Identify which cell holds the provided text, then report its [x, y] central coordinate. 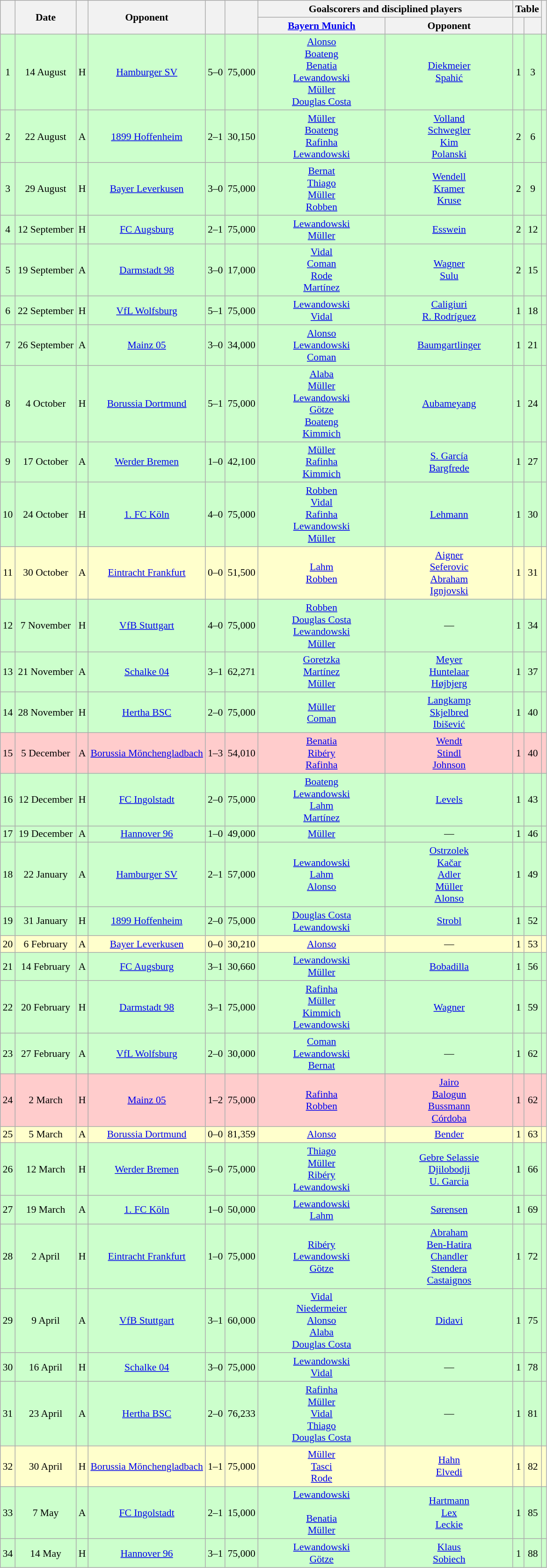
Müller Rafinha Kimmich [322, 462]
60,000 [241, 1321]
Lahm Robben [322, 573]
14 February [45, 966]
Robben Douglas Costa Lewandowski Müller [322, 625]
Wagner Sulu [449, 270]
81 [532, 1414]
Müller Boateng Rafinha Lewandowski [322, 137]
26 [8, 1169]
49 [532, 875]
Alonso Boateng Benatia Lewandowski Müller Douglas Costa [322, 72]
30,660 [241, 966]
7 May [45, 1513]
28 [8, 1256]
56 [532, 966]
Müller Coman [322, 712]
1–1 [215, 1466]
Hahn Elvedi [449, 1466]
1–3 [215, 754]
Didavi [449, 1321]
6 February [45, 944]
27 February [45, 1054]
72 [532, 1256]
51,500 [241, 573]
Bernat Thiago Müller Robben [322, 189]
2 March [45, 1100]
Strobl [449, 921]
30,210 [241, 944]
Baumgartlinger [449, 345]
14 August [45, 72]
29 August [45, 189]
Wagner [449, 1007]
5 December [45, 754]
17 October [45, 462]
88 [532, 1553]
17 [8, 834]
76,233 [241, 1414]
7 November [45, 625]
Caligiuri R. Rodríguez [449, 311]
30,000 [241, 1054]
14 May [45, 1553]
81,359 [241, 1135]
Ostrzolek Kačar Adler Müller Alonso [449, 875]
22 January [45, 875]
50,000 [241, 1209]
34,000 [241, 345]
25 [8, 1135]
Rafinha Robben [322, 1100]
Date [45, 17]
17,000 [241, 270]
57,000 [241, 875]
Levels [449, 799]
4 October [45, 403]
22 August [45, 137]
12 September [45, 229]
19 September [45, 270]
Benatia Ribéry Rafinha [322, 754]
Diekmeier Spahić [449, 72]
Müller Tasci Rode [322, 1466]
Esswein [449, 229]
1–2 [215, 1100]
46 [532, 834]
52 [532, 921]
30 October [45, 573]
53 [532, 944]
Thiago Müller Ribéry Lewandowski [322, 1169]
Rafinha Müller Vidal Thiago Douglas Costa [322, 1414]
37 [532, 672]
Sørensen [449, 1209]
23 [8, 1054]
Alonso Lewandowski Coman [322, 345]
Jairo Balogun Bussmann Córdoba [449, 1100]
22 September [45, 311]
Lehmann [449, 515]
Wendt Stindl Johnson [449, 754]
Aigner Seferovic Abraham Ignjovski [449, 573]
Coman Lewandowski Bernat [322, 1054]
Meyer Huntelaar Højbjerg [449, 672]
Alaba Müller Lewandowski Götze Boateng Kimmich [322, 403]
26 September [45, 345]
8 [8, 403]
Abraham Ben-Hatira Chandler Stendera Castaignos [449, 1256]
4 [8, 229]
30,150 [241, 137]
66 [532, 1169]
23 April [45, 1414]
24 October [45, 515]
11 [8, 573]
28 November [45, 712]
54,010 [241, 754]
Robben Vidal Rafinha Lewandowski Müller [322, 515]
12 December [45, 799]
43 [532, 799]
16 April [45, 1368]
33 [8, 1513]
5 March [45, 1135]
Aubameyang [449, 403]
21 November [45, 672]
Gebre Selassie Djilobodji U. Garcia [449, 1169]
Bender [449, 1135]
Ribéry Lewandowski Götze [322, 1256]
62,271 [241, 672]
Bayern Munich [322, 26]
Boateng Lewandowski Lahm Martínez [322, 799]
20 [8, 944]
85 [532, 1513]
Goalscorers and disciplined players [386, 9]
Douglas Costa Lewandowski [322, 921]
Lewandowski Lahm Alonso [322, 875]
9 April [45, 1321]
Lewandowski Götze [322, 1553]
59 [532, 1007]
49,000 [241, 834]
69 [532, 1209]
Rafinha Müller Kimmich Lewandowski [322, 1007]
75 [532, 1321]
Müller [322, 834]
12 March [45, 1169]
19 March [45, 1209]
42,100 [241, 462]
22 [8, 1007]
10 [8, 515]
29 [8, 1321]
82 [532, 1466]
30 April [45, 1466]
Klaus Sobiech [449, 1553]
Goretzka Martínez Müller [322, 672]
Table [527, 9]
7 [8, 345]
31 January [45, 921]
13 [8, 672]
5 [8, 270]
16 [8, 799]
Wendell Kramer Kruse [449, 189]
Langkamp Skjelbred Ibišević [449, 712]
Lewandowski Lahm [322, 1209]
Volland Schwegler Kim Polanski [449, 137]
Bobadilla [449, 966]
S. García Bargfrede [449, 462]
14 [8, 712]
Lewandowski Benatia Müller [322, 1513]
20 February [45, 1007]
63 [532, 1135]
Hartmann Lex Leckie [449, 1513]
19 December [45, 834]
32 [8, 1466]
2 April [45, 1256]
15,000 [241, 1513]
19 [8, 921]
78 [532, 1368]
Vidal Coman Rode Martínez [322, 270]
Vidal Niedermeier Alonso Alaba Douglas Costa [322, 1321]
